Search for the cell housing the specified text and yield its (X, Y) center coordinate. 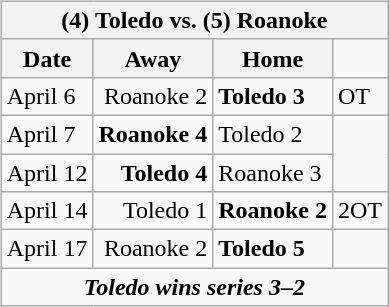
Roanoke 4 (153, 134)
Toledo wins series 3–2 (194, 287)
April 17 (47, 249)
April 6 (47, 96)
Away (153, 58)
April 12 (47, 173)
(4) Toledo vs. (5) Roanoke (194, 20)
Roanoke 3 (273, 173)
Home (273, 58)
2OT (360, 211)
Toledo 4 (153, 173)
Toledo 3 (273, 96)
April 7 (47, 134)
Toledo 5 (273, 249)
Toledo 2 (273, 134)
Toledo 1 (153, 211)
OT (360, 96)
Date (47, 58)
April 14 (47, 211)
